Extract the [x, y] coordinate from the center of the cell holding the provided text.  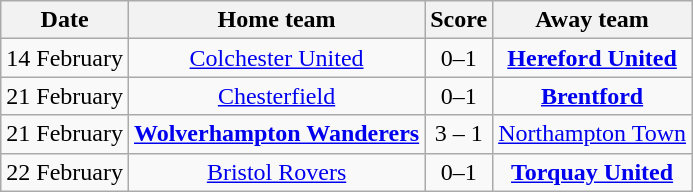
22 February [65, 172]
Score [459, 20]
Chesterfield [276, 96]
Torquay United [592, 172]
Bristol Rovers [276, 172]
Home team [276, 20]
3 – 1 [459, 134]
14 February [65, 58]
Wolverhampton Wanderers [276, 134]
Hereford United [592, 58]
Date [65, 20]
Away team [592, 20]
Colchester United [276, 58]
Brentford [592, 96]
Northampton Town [592, 134]
